Locate the cell with the specified text and output its [X, Y] center coordinate. 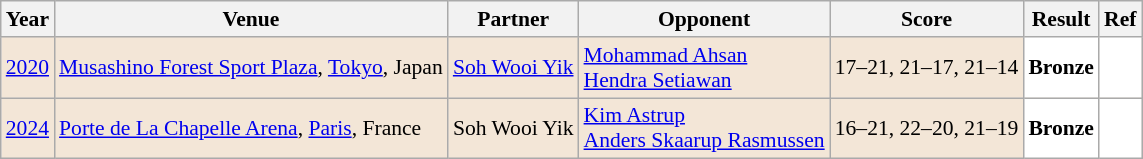
Ref [1120, 19]
Venue [251, 19]
Opponent [704, 19]
2024 [28, 128]
Musashino Forest Sport Plaza, Tokyo, Japan [251, 68]
Partner [514, 19]
Kim Astrup Anders Skaarup Rasmussen [704, 128]
Year [28, 19]
17–21, 21–17, 21–14 [927, 68]
2020 [28, 68]
16–21, 22–20, 21–19 [927, 128]
Mohammad Ahsan Hendra Setiawan [704, 68]
Porte de La Chapelle Arena, Paris, France [251, 128]
Result [1061, 19]
Score [927, 19]
